Capture the cell that displays the provided text and extract its (X, Y) central coordinate. 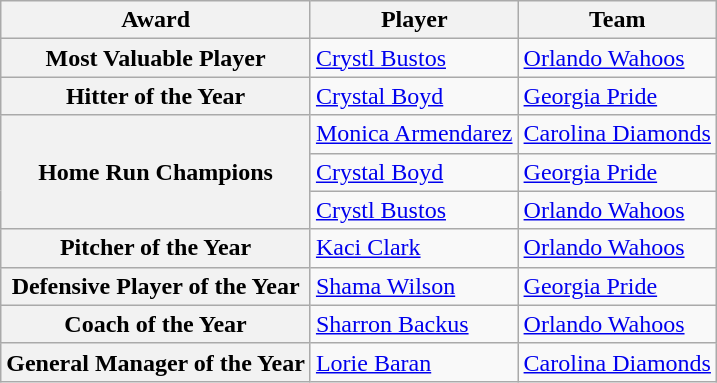
Most Valuable Player (156, 58)
Team (617, 20)
Defensive Player of the Year (156, 286)
Lorie Baran (414, 362)
General Manager of the Year (156, 362)
Monica Armendarez (414, 134)
Sharron Backus (414, 324)
Kaci Clark (414, 248)
Shama Wilson (414, 286)
Pitcher of the Year (156, 248)
Coach of the Year (156, 324)
Award (156, 20)
Player (414, 20)
Home Run Champions (156, 172)
Hitter of the Year (156, 96)
